Return the [x, y] coordinate for the center point of the cell that contains the specified text.  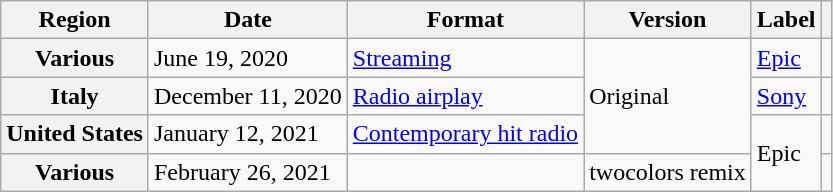
Region [75, 20]
January 12, 2021 [248, 134]
Streaming [465, 58]
December 11, 2020 [248, 96]
Date [248, 20]
June 19, 2020 [248, 58]
Radio airplay [465, 96]
Version [668, 20]
Italy [75, 96]
Contemporary hit radio [465, 134]
February 26, 2021 [248, 172]
United States [75, 134]
Original [668, 96]
Sony [786, 96]
twocolors remix [668, 172]
Label [786, 20]
Format [465, 20]
